Capture the cell that displays the provided text and extract its [X, Y] central coordinate. 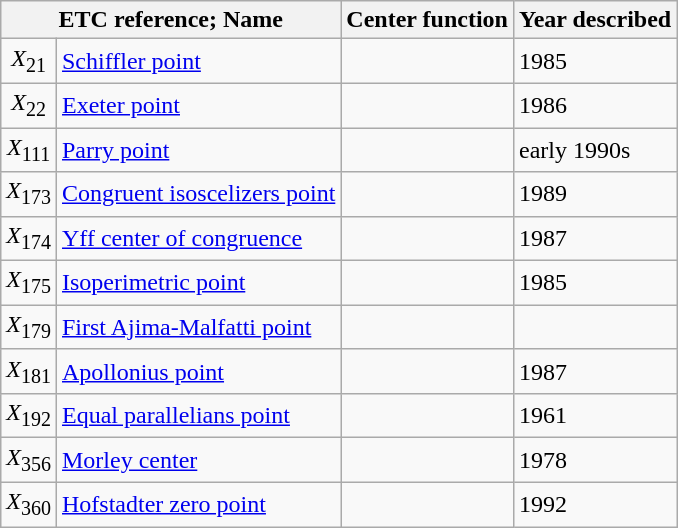
Morley center [198, 460]
First Ajima-Malfatti point [198, 327]
1986 [594, 105]
Congruent isoscelizers point [198, 194]
X356 [29, 460]
X179 [29, 327]
1961 [594, 416]
Parry point [198, 150]
X22 [29, 105]
X192 [29, 416]
X360 [29, 504]
Hofstadter zero point [198, 504]
X173 [29, 194]
X175 [29, 283]
Year described [594, 20]
1978 [594, 460]
Center function [428, 20]
X21 [29, 61]
Schiffler point [198, 61]
Isoperimetric point [198, 283]
X111 [29, 150]
ETC reference; Name [171, 20]
Apollonius point [198, 371]
Equal parallelians point [198, 416]
1992 [594, 504]
Yff center of congruence [198, 238]
X181 [29, 371]
X174 [29, 238]
1989 [594, 194]
Exeter point [198, 105]
early 1990s [594, 150]
